Scan for the cell matching the given text and deliver its [x, y] coordinate at center. 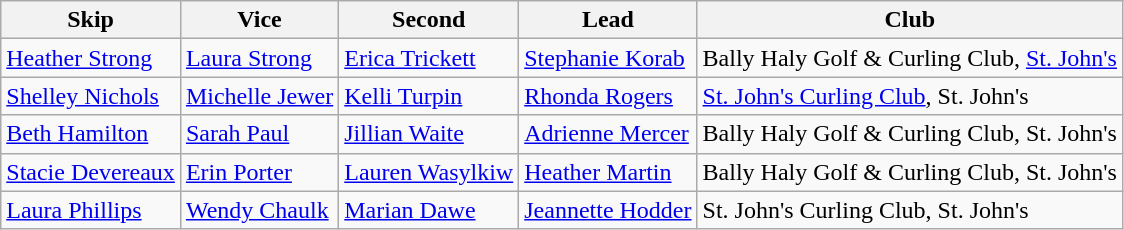
Skip [91, 20]
Kelli Turpin [429, 96]
Stacie Devereaux [91, 172]
Erica Trickett [429, 58]
Heather Martin [608, 172]
Beth Hamilton [91, 134]
Stephanie Korab [608, 58]
Rhonda Rogers [608, 96]
Wendy Chaulk [259, 210]
Sarah Paul [259, 134]
Lead [608, 20]
Marian Dawe [429, 210]
Jillian Waite [429, 134]
Shelley Nichols [91, 96]
Club [910, 20]
Lauren Wasylkiw [429, 172]
Jeannette Hodder [608, 210]
Heather Strong [91, 58]
Erin Porter [259, 172]
Laura Phillips [91, 210]
Laura Strong [259, 58]
Michelle Jewer [259, 96]
Second [429, 20]
Adrienne Mercer [608, 134]
Vice [259, 20]
